Extract the [x, y] coordinate from the center of the cell holding the provided text.  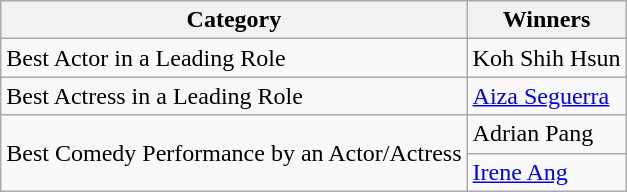
Koh Shih Hsun [546, 58]
Category [234, 20]
Adrian Pang [546, 134]
Best Actor in a Leading Role [234, 58]
Aiza Seguerra [546, 96]
Best Comedy Performance by an Actor/Actress [234, 153]
Best Actress in a Leading Role [234, 96]
Irene Ang [546, 172]
Winners [546, 20]
